Locate the cell with the specified text and output its [X, Y] center coordinate. 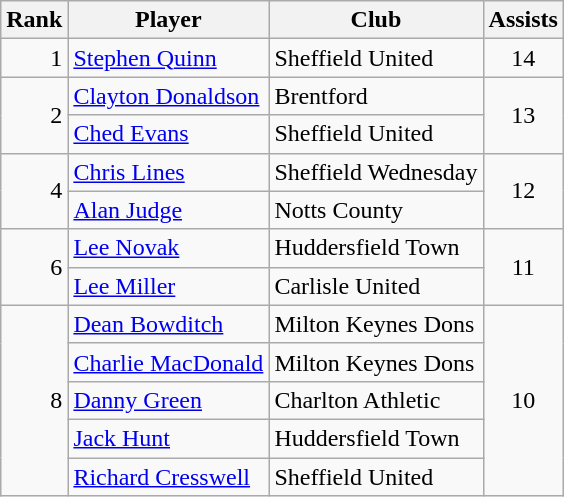
Club [376, 20]
Charlie MacDonald [168, 362]
Dean Bowditch [168, 324]
Sheffield Wednesday [376, 172]
Stephen Quinn [168, 58]
Richard Cresswell [168, 477]
10 [523, 400]
Alan Judge [168, 210]
Clayton Donaldson [168, 96]
14 [523, 58]
Player [168, 20]
Assists [523, 20]
Ched Evans [168, 134]
2 [34, 115]
Carlisle United [376, 286]
Jack Hunt [168, 438]
6 [34, 267]
8 [34, 400]
13 [523, 115]
Brentford [376, 96]
Danny Green [168, 400]
1 [34, 58]
Lee Novak [168, 248]
Notts County [376, 210]
Chris Lines [168, 172]
Lee Miller [168, 286]
4 [34, 191]
12 [523, 191]
11 [523, 267]
Charlton Athletic [376, 400]
Rank [34, 20]
